Return the [x, y] coordinate for the center point of the cell that contains the specified text.  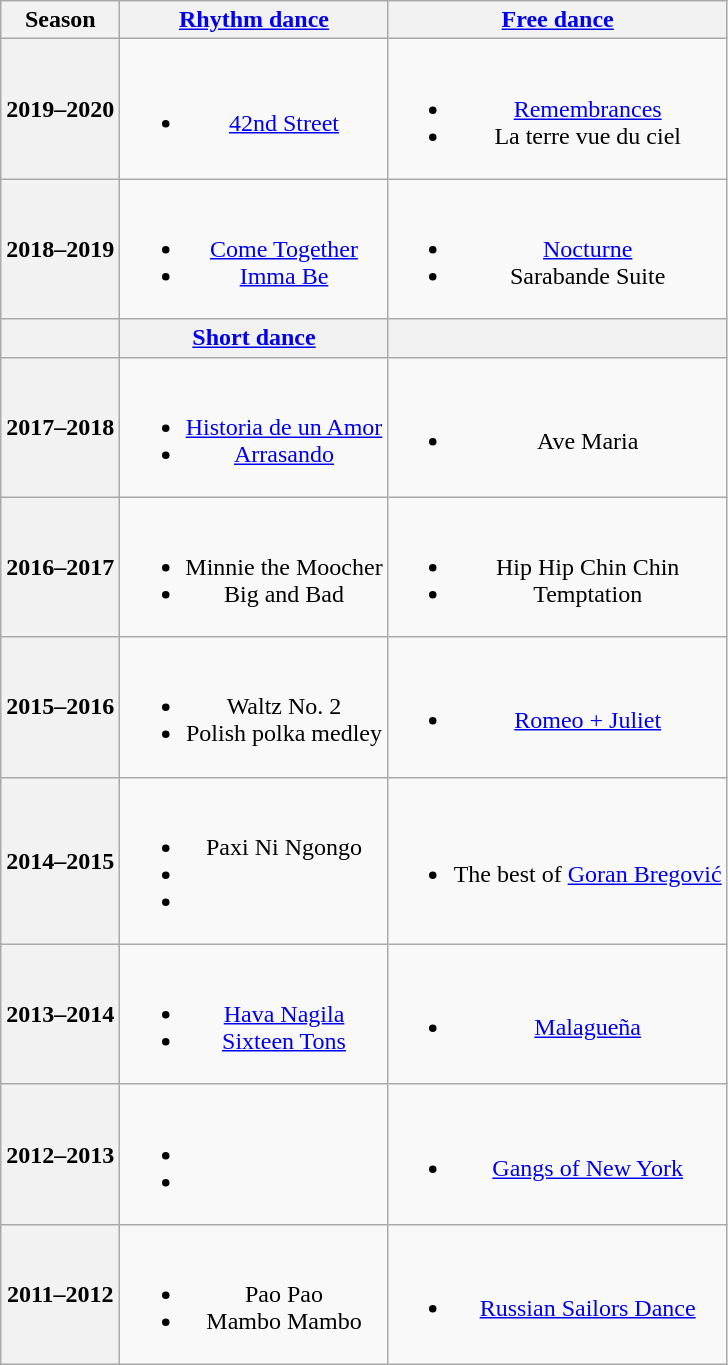
2015–2016 [60, 707]
2014–2015 [60, 860]
2018–2019 [60, 249]
Nocturne Sarabande Suite [558, 249]
Minnie the Moocher Big and Bad [254, 567]
Ave Maria [558, 427]
Free dance [558, 20]
Hava NagilaSixteen Tons [254, 1014]
Remembrances La terre vue du ciel [558, 109]
The best of Goran Bregović [558, 860]
Hip Hip Chin Chin Temptation [558, 567]
2019–2020 [60, 109]
2012–2013 [60, 1154]
Paxi Ni Ngongo [254, 860]
Romeo + Juliet [558, 707]
Short dance [254, 338]
Gangs of New York [558, 1154]
Season [60, 20]
Historia de un Amor Arrasando [254, 427]
Malagueña [558, 1014]
Rhythm dance [254, 20]
42nd Street [254, 109]
Pao Pao Mambo Mambo [254, 1294]
2017–2018 [60, 427]
2013–2014 [60, 1014]
Russian Sailors Dance [558, 1294]
Waltz No. 2 Polish polka medley [254, 707]
Come Together Imma Be [254, 249]
2011–2012 [60, 1294]
2016–2017 [60, 567]
